Determine the [X, Y] coordinate at the center of the cell enclosing the given text.  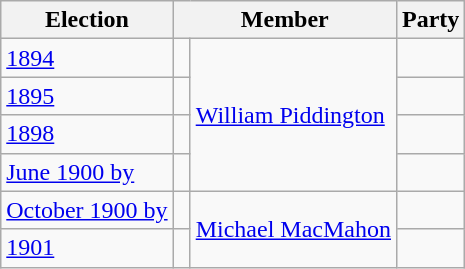
1901 [87, 248]
1898 [87, 134]
1894 [87, 58]
1895 [87, 96]
William Piddington [293, 115]
October 1900 by [87, 210]
Election [87, 20]
Member [284, 20]
June 1900 by [87, 172]
Michael MacMahon [293, 229]
Party [431, 20]
